Detect which cell encompasses the target text, then output its (X, Y) center coordinate. 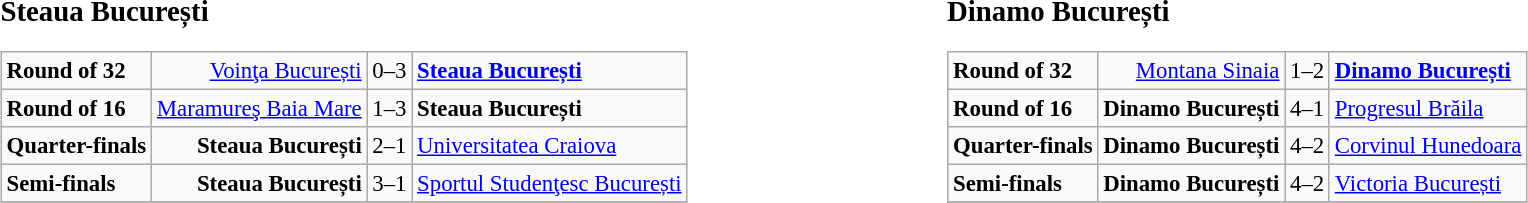
Sportul Studenţesc București (550, 184)
4–1 (1308, 109)
3–1 (390, 184)
1–2 (1308, 71)
Victoria București (1428, 184)
2–1 (390, 146)
Voinţa București (259, 71)
Montana Sinaia (1192, 71)
Universitatea Craiova (550, 146)
Maramureş Baia Mare (259, 109)
Corvinul Hunedoara (1428, 146)
0–3 (390, 71)
Progresul Brăila (1428, 109)
1–3 (390, 109)
